Scan for the cell matching the given text and deliver its (x, y) coordinate at center. 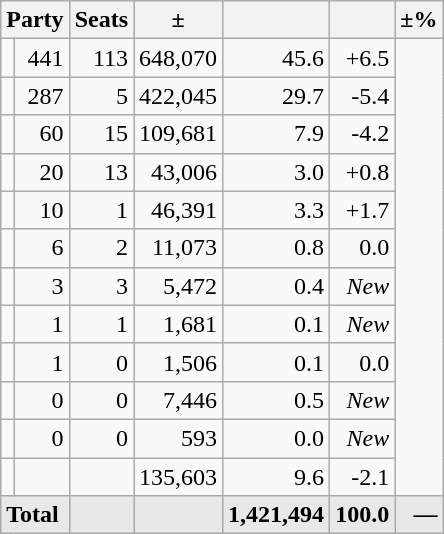
± (178, 20)
45.6 (276, 58)
Seats (101, 20)
60 (42, 134)
1,506 (178, 362)
1,681 (178, 324)
43,006 (178, 172)
11,073 (178, 248)
-4.2 (362, 134)
422,045 (178, 96)
5 (101, 96)
441 (42, 58)
-5.4 (362, 96)
13 (101, 172)
3.3 (276, 210)
0.4 (276, 286)
5,472 (178, 286)
46,391 (178, 210)
Total (35, 515)
113 (101, 58)
10 (42, 210)
0.8 (276, 248)
-2.1 (362, 477)
2 (101, 248)
3.0 (276, 172)
287 (42, 96)
100.0 (362, 515)
20 (42, 172)
109,681 (178, 134)
7.9 (276, 134)
Party (35, 20)
+1.7 (362, 210)
648,070 (178, 58)
±% (419, 20)
+0.8 (362, 172)
593 (178, 438)
— (419, 515)
29.7 (276, 96)
7,446 (178, 400)
9.6 (276, 477)
6 (42, 248)
135,603 (178, 477)
+6.5 (362, 58)
1,421,494 (276, 515)
0.5 (276, 400)
15 (101, 134)
